Scan for the cell matching the given text and deliver its (x, y) coordinate at center. 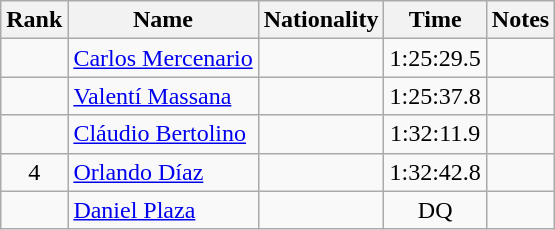
4 (34, 172)
1:25:29.5 (435, 58)
Notes (520, 20)
1:32:11.9 (435, 134)
Rank (34, 20)
DQ (435, 210)
Orlando Díaz (163, 172)
1:25:37.8 (435, 96)
Carlos Mercenario (163, 58)
Nationality (321, 20)
Name (163, 20)
Daniel Plaza (163, 210)
Cláudio Bertolino (163, 134)
1:32:42.8 (435, 172)
Valentí Massana (163, 96)
Time (435, 20)
